Scan for the cell matching the given text and deliver its (x, y) coordinate at center. 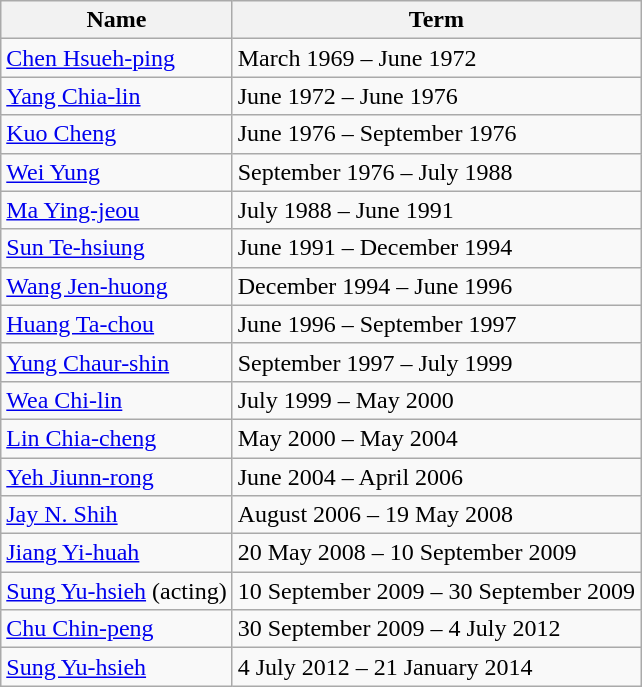
Chen Hsueh-ping (116, 58)
30 September 2009 – 4 July 2012 (436, 629)
June 2004 – April 2006 (436, 477)
September 1997 – July 1999 (436, 362)
Yung Chaur-shin (116, 362)
Ma Ying-jeou (116, 210)
July 1988 – June 1991 (436, 210)
June 1991 – December 1994 (436, 248)
Yang Chia-lin (116, 96)
June 1976 – September 1976 (436, 134)
December 1994 – June 1996 (436, 286)
Jay N. Shih (116, 515)
June 1996 – September 1997 (436, 324)
Chu Chin-peng (116, 629)
Wei Yung (116, 172)
Sung Yu-hsieh (acting) (116, 591)
Wang Jen-huong (116, 286)
May 2000 – May 2004 (436, 438)
June 1972 – June 1976 (436, 96)
4 July 2012 – 21 January 2014 (436, 667)
September 1976 – July 1988 (436, 172)
Name (116, 20)
10 September 2009 – 30 September 2009 (436, 591)
Term (436, 20)
July 1999 – May 2000 (436, 400)
Huang Ta-chou (116, 324)
Yeh Jiunn-rong (116, 477)
Kuo Cheng (116, 134)
Sung Yu-hsieh (116, 667)
March 1969 – June 1972 (436, 58)
20 May 2008 – 10 September 2009 (436, 553)
Lin Chia-cheng (116, 438)
August 2006 – 19 May 2008 (436, 515)
Sun Te-hsiung (116, 248)
Jiang Yi-huah (116, 553)
Wea Chi-lin (116, 400)
